For the text-containing cell, return its midpoint in (x, y) coordinate format. 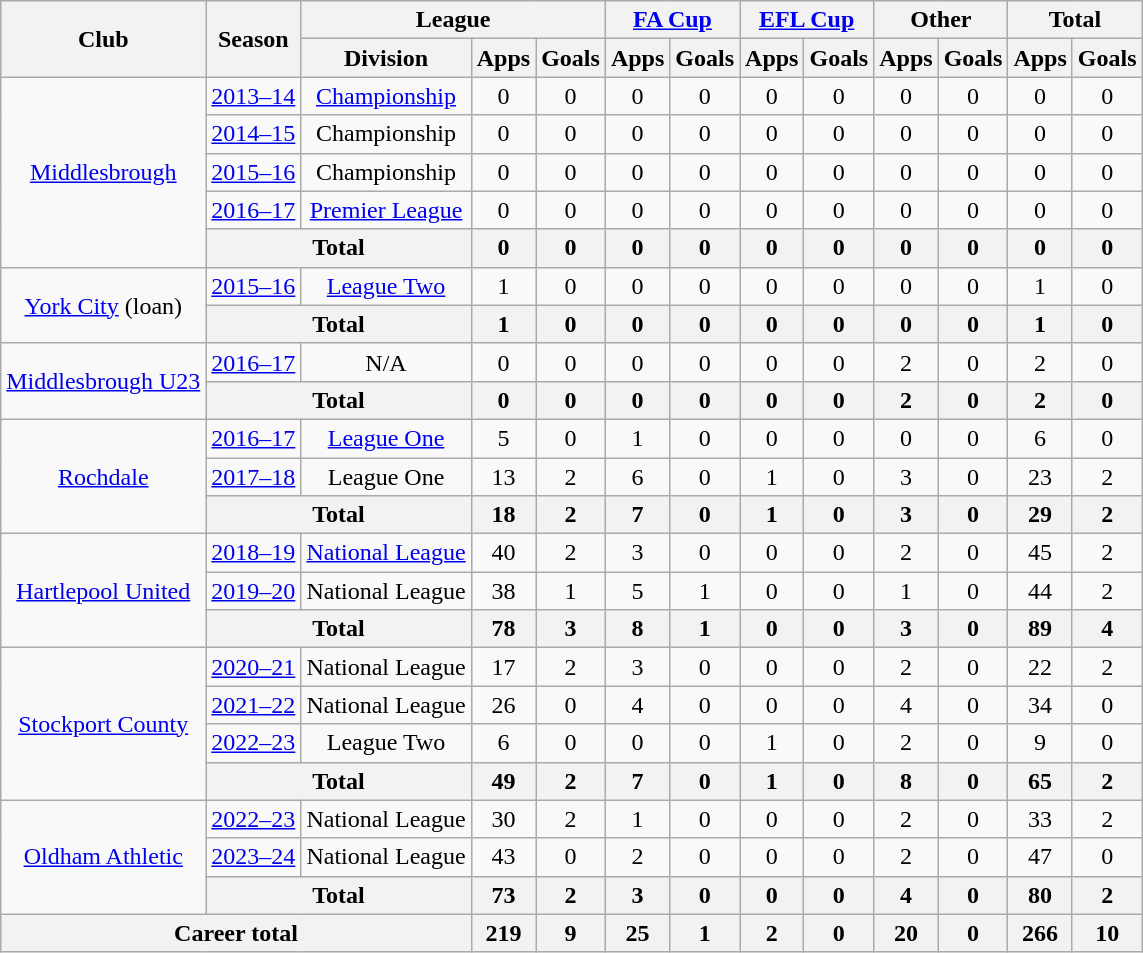
49 (503, 781)
2023–24 (254, 857)
34 (1040, 705)
20 (906, 933)
Other (941, 20)
10 (1107, 933)
80 (1040, 895)
Oldham Athletic (104, 857)
73 (503, 895)
78 (503, 629)
26 (503, 705)
Season (254, 39)
18 (503, 515)
25 (637, 933)
FA Cup (672, 20)
2013–14 (254, 96)
Stockport County (104, 724)
219 (503, 933)
2020–21 (254, 667)
Middlesbrough U23 (104, 381)
47 (1040, 857)
Hartlepool United (104, 591)
N/A (386, 362)
EFL Cup (807, 20)
2018–19 (254, 553)
43 (503, 857)
2017–18 (254, 477)
Rochdale (104, 476)
65 (1040, 781)
Career total (236, 933)
Division (386, 58)
2021–22 (254, 705)
Middlesbrough (104, 172)
33 (1040, 819)
Club (104, 39)
89 (1040, 629)
40 (503, 553)
Premier League (386, 210)
13 (503, 477)
30 (503, 819)
38 (503, 591)
17 (503, 667)
44 (1040, 591)
266 (1040, 933)
2014–15 (254, 134)
45 (1040, 553)
29 (1040, 515)
23 (1040, 477)
League (453, 20)
22 (1040, 667)
York City (loan) (104, 305)
2019–20 (254, 591)
